Determine the (x, y) coordinate at the center of the cell enclosing the given text.  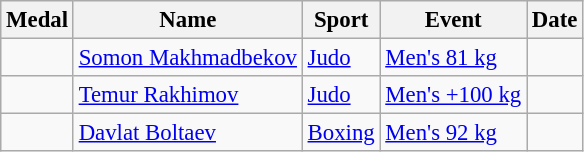
Medal (38, 20)
Temur Rakhimov (188, 95)
Event (454, 20)
Sport (341, 20)
Men's +100 kg (454, 95)
Men's 92 kg (454, 133)
Date (554, 20)
Name (188, 20)
Boxing (341, 133)
Somon Makhmadbekov (188, 58)
Men's 81 kg (454, 58)
Davlat Boltaev (188, 133)
